Return the (X, Y) coordinate for the center point of the cell that contains the specified text.  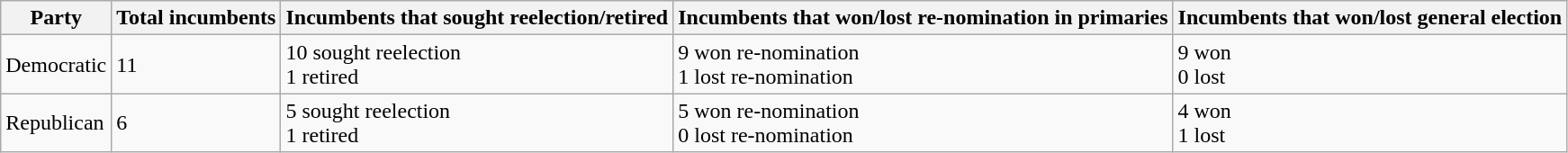
Republican (56, 122)
4 won1 lost (1370, 122)
Incumbents that won/lost re-nomination in primaries (924, 18)
Incumbents that won/lost general election (1370, 18)
Incumbents that sought reelection/retired (477, 18)
5 won re-nomination0 lost re-nomination (924, 122)
6 (196, 122)
9 won re-nomination1 lost re-nomination (924, 65)
Total incumbents (196, 18)
5 sought reelection1 retired (477, 122)
Democratic (56, 65)
Party (56, 18)
10 sought reelection1 retired (477, 65)
9 won0 lost (1370, 65)
11 (196, 65)
